From the cell containing the given text, extract its center point as (X, Y) coordinate. 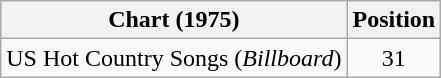
31 (394, 58)
US Hot Country Songs (Billboard) (174, 58)
Chart (1975) (174, 20)
Position (394, 20)
